Locate the cell with the specified text and output its [x, y] center coordinate. 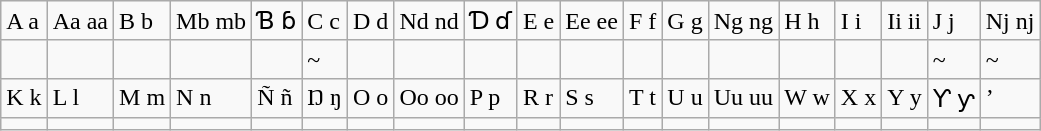
~ [1010, 59]
Aa aa [80, 21]
M m [142, 98]
T t [642, 98]
R r [538, 98]
‍~‍ [325, 59]
C c [325, 21]
Ee ee [592, 21]
Nd nd [429, 21]
I i [858, 21]
N n [212, 98]
Nj nj [1010, 21]
Ng ng [743, 21]
E e [538, 21]
Ŋ ŋ [325, 98]
Ii ii [905, 21]
F f [642, 21]
Mb mb [212, 21]
A a [24, 21]
P p [490, 98]
K k [24, 98]
Oo oo [429, 98]
Uu uu [743, 98]
Ñ ñ [277, 98]
Ɗ ɗ [490, 21]
W w [808, 98]
~‍ [954, 59]
O o [370, 98]
J j [954, 21]
S s [592, 98]
H h [808, 21]
Y y [905, 98]
L l [80, 98]
Ɓ ɓ [277, 21]
D d [370, 21]
G g [685, 21]
B b [142, 21]
’ [1010, 98]
X x [858, 98]
U u [685, 98]
Ƴ ƴ [954, 98]
